Pinpoint the cell where the given text exists, returning its (x, y) midpoint coordinate. 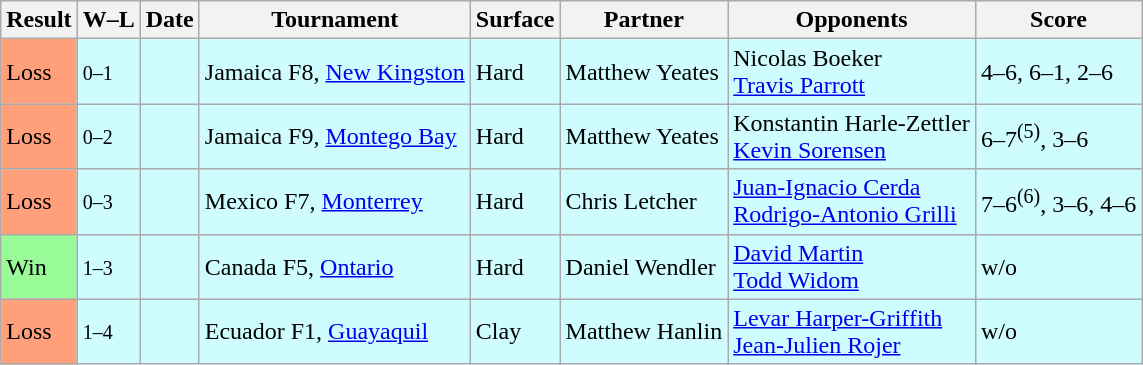
Partner (644, 20)
1–3 (108, 266)
Win (39, 266)
6–7(5), 3–6 (1058, 136)
Opponents (852, 20)
Score (1058, 20)
Jamaica F9, Montego Bay (334, 136)
4–6, 6–1, 2–6 (1058, 72)
Matthew Hanlin (644, 332)
Daniel Wendler (644, 266)
Canada F5, Ontario (334, 266)
0–2 (108, 136)
Nicolas Boeker Travis Parrott (852, 72)
Clay (515, 332)
Levar Harper-Griffith Jean-Julien Rojer (852, 332)
Konstantin Harle-Zettler Kevin Sorensen (852, 136)
Jamaica F8, New Kingston (334, 72)
David Martin Todd Widom (852, 266)
Result (39, 20)
7–6(6), 3–6, 4–6 (1058, 202)
Ecuador F1, Guayaquil (334, 332)
0–3 (108, 202)
Chris Letcher (644, 202)
W–L (108, 20)
Tournament (334, 20)
1–4 (108, 332)
Surface (515, 20)
0–1 (108, 72)
Juan-Ignacio Cerda Rodrigo-Antonio Grilli (852, 202)
Mexico F7, Monterrey (334, 202)
Date (170, 20)
